From the cell containing the given text, extract its center point as [x, y] coordinate. 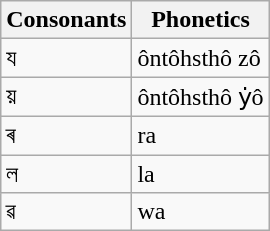
ৱ [66, 212]
য় [66, 97]
য [66, 58]
ৰ [66, 135]
ra [200, 135]
wa [200, 212]
Phonetics [200, 20]
ôntôhsthô zô [200, 58]
ল [66, 173]
ôntôhsthô ẏô [200, 97]
la [200, 173]
Consonants [66, 20]
